Determine the (X, Y) coordinate at the center of the cell enclosing the given text.  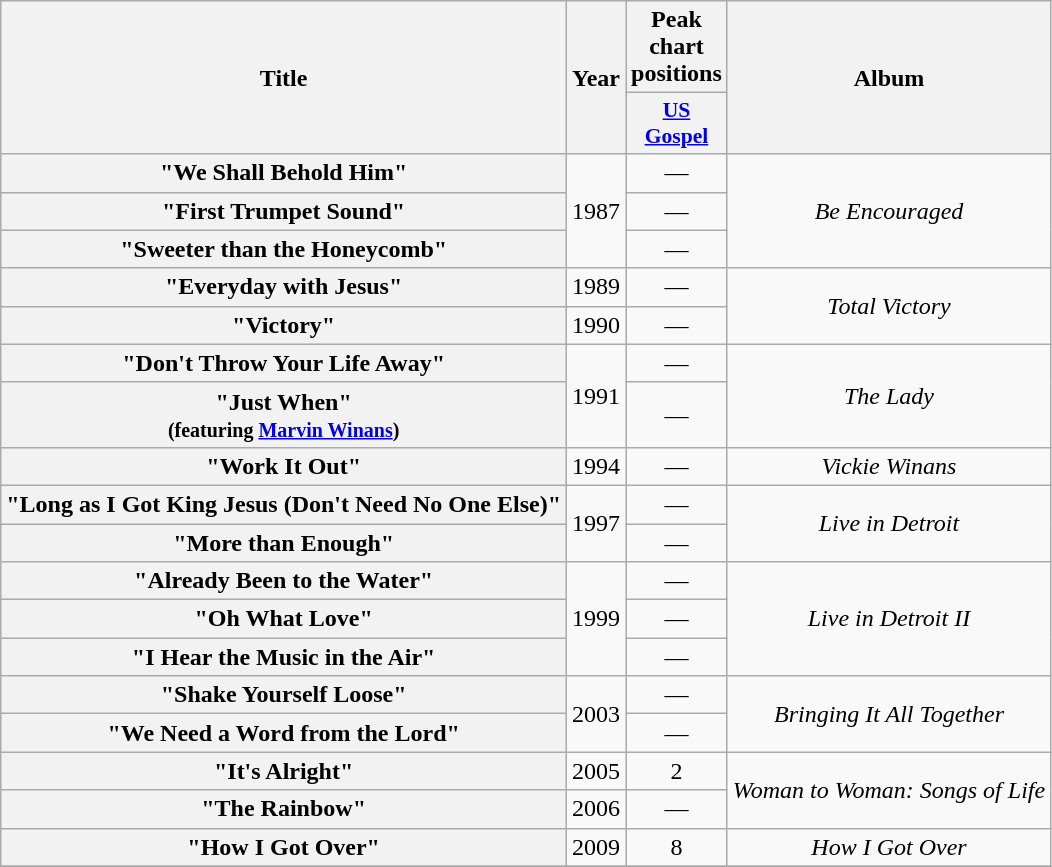
"Don't Throw Your Life Away" (284, 363)
1989 (596, 287)
"Just When"(featuring Marvin Winans) (284, 414)
Bringing It All Together (888, 714)
2005 (596, 771)
1991 (596, 396)
"It's Alright" (284, 771)
Peak chart positions (677, 47)
1994 (596, 466)
"Sweeter than the Honeycomb" (284, 249)
1999 (596, 619)
"Shake Yourself Loose" (284, 695)
Title (284, 78)
1997 (596, 523)
Year (596, 78)
Vickie Winans (888, 466)
8 (677, 847)
"Victory" (284, 325)
"First Trumpet Sound" (284, 211)
Total Victory (888, 306)
1990 (596, 325)
"The Rainbow" (284, 809)
2003 (596, 714)
2009 (596, 847)
2006 (596, 809)
"I Hear the Music in the Air" (284, 657)
The Lady (888, 396)
"How I Got Over" (284, 847)
USGospel (677, 124)
"We Shall Behold Him" (284, 173)
2 (677, 771)
Live in Detroit II (888, 619)
"Work It Out" (284, 466)
Live in Detroit (888, 523)
Woman to Woman: Songs of Life (888, 790)
"Oh What Love" (284, 619)
"More than Enough" (284, 543)
1987 (596, 211)
"Long as I Got King Jesus (Don't Need No One Else)" (284, 504)
"Everyday with Jesus" (284, 287)
How I Got Over (888, 847)
"Already Been to the Water" (284, 581)
Album (888, 78)
Be Encouraged (888, 211)
"We Need a Word from the Lord" (284, 733)
